Extract the [x, y] coordinate from the center of the cell holding the provided text.  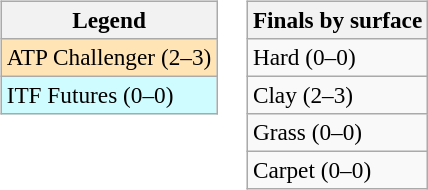
Finals by surface [337, 20]
Legend [108, 20]
Carpet (0–0) [337, 171]
Hard (0–0) [337, 57]
ITF Futures (0–0) [108, 95]
Grass (0–0) [337, 133]
ATP Challenger (2–3) [108, 57]
Clay (2–3) [337, 95]
